Determine the [X, Y] coordinate at the center of the cell enclosing the given text.  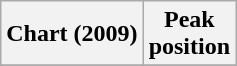
Peakposition [189, 34]
Chart (2009) [72, 34]
